Search for the cell housing the specified text and yield its (x, y) center coordinate. 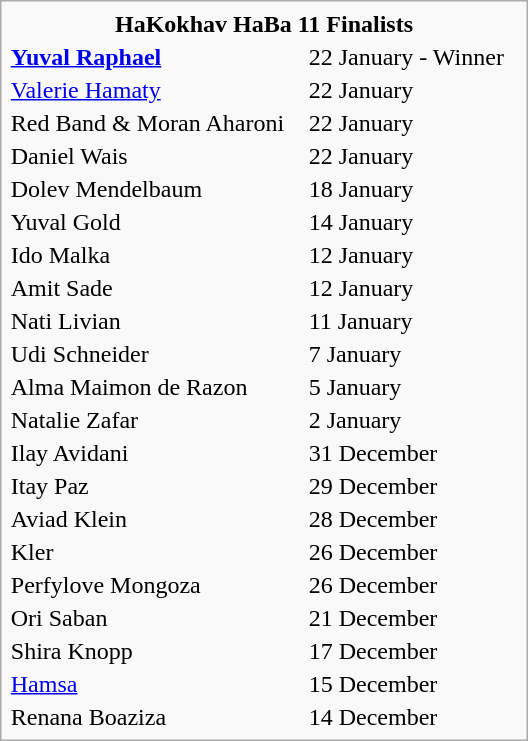
Dolev Mendelbaum (156, 189)
Alma Maimon de Razon (156, 387)
HaKokhav HaBa 11 Finalists (264, 24)
Udi Schneider (156, 354)
Shira Knopp (156, 651)
Yuval Gold (156, 222)
21 December (413, 618)
17 December (413, 651)
28 December (413, 519)
22 January - Winner (413, 57)
Renana Boaziza (156, 717)
Itay Paz (156, 486)
29 December (413, 486)
14 December (413, 717)
31 December (413, 453)
Aviad Klein (156, 519)
Amit Sade (156, 288)
Valerie Hamaty (156, 90)
Daniel Wais (156, 156)
Hamsa (156, 684)
Natalie Zafar (156, 420)
Ilay Avidani (156, 453)
5 January (413, 387)
Ido Malka (156, 255)
11 January (413, 321)
Yuval Raphael (156, 57)
7 January (413, 354)
Ori Saban (156, 618)
Perfylove Mongoza (156, 585)
Nati Livian (156, 321)
18 January (413, 189)
2 January (413, 420)
Kler (156, 552)
15 December (413, 684)
Red Band & Moran Aharoni (156, 123)
14 January (413, 222)
